Find where the given text appears and provide that cell's center as [X, Y] coordinate. 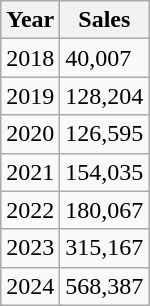
40,007 [104, 58]
2021 [30, 172]
2020 [30, 134]
180,067 [104, 210]
2022 [30, 210]
2024 [30, 286]
126,595 [104, 134]
128,204 [104, 96]
568,387 [104, 286]
Sales [104, 20]
2023 [30, 248]
Year [30, 20]
2019 [30, 96]
2018 [30, 58]
154,035 [104, 172]
315,167 [104, 248]
